Detect which cell encompasses the target text, then output its [x, y] center coordinate. 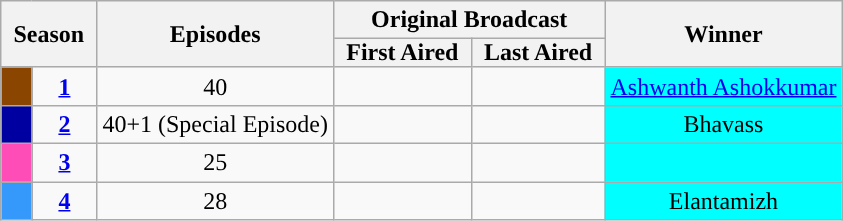
Original Broadcast [468, 20]
Season [49, 34]
Bhavass [724, 124]
Elantamizh [724, 201]
40 [216, 86]
4 [64, 201]
3 [64, 162]
Winner [724, 34]
First Aired [402, 53]
40+1 (Special Episode) [216, 124]
Episodes [216, 34]
2 [64, 124]
28 [216, 201]
1 [64, 86]
25 [216, 162]
Last Aired [538, 53]
Ashwanth Ashokkumar [724, 86]
